For the text-containing cell, return its midpoint in [x, y] coordinate format. 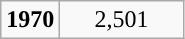
1970 [30, 20]
2,501 [122, 20]
